Capture the cell that displays the provided text and extract its [X, Y] central coordinate. 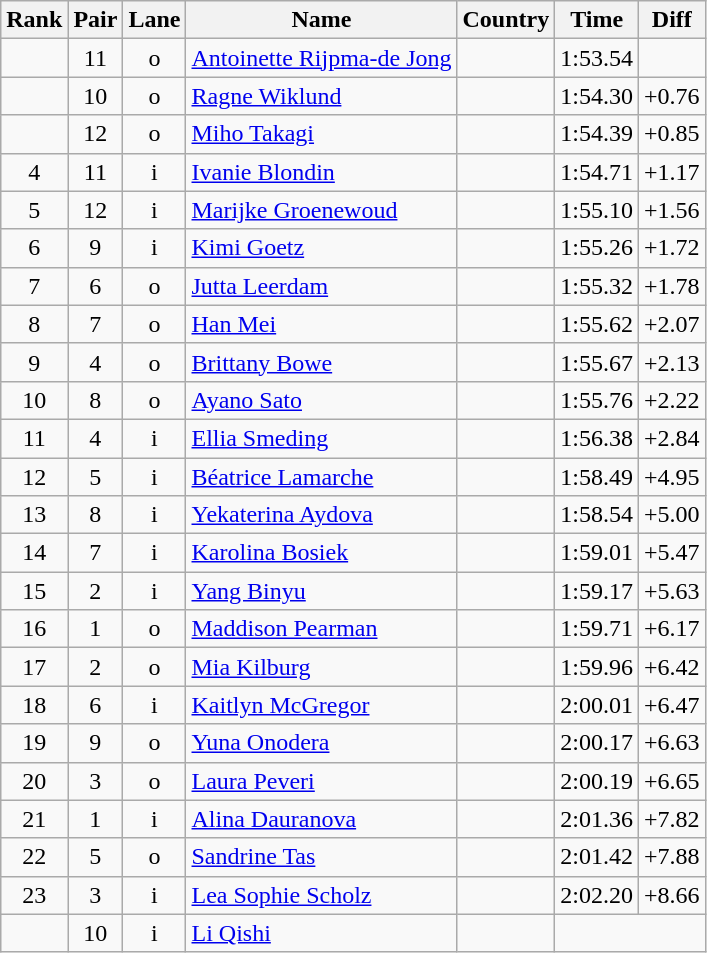
2:00.17 [597, 743]
2:02.20 [597, 895]
2:00.19 [597, 781]
Laura Peveri [322, 781]
1:58.49 [597, 477]
1:55.76 [597, 400]
+6.65 [672, 781]
+7.88 [672, 857]
Maddison Pearman [322, 629]
+4.95 [672, 477]
2:01.36 [597, 819]
1:59.17 [597, 591]
+2.07 [672, 324]
+2.84 [672, 438]
2:00.01 [597, 705]
15 [34, 591]
+1.56 [672, 210]
Rank [34, 20]
1:59.96 [597, 667]
1:55.67 [597, 362]
Diff [672, 20]
Kimi Goetz [322, 248]
1:55.10 [597, 210]
Time [597, 20]
+1.17 [672, 172]
2:01.42 [597, 857]
+2.13 [672, 362]
20 [34, 781]
Miho Takagi [322, 134]
1:55.62 [597, 324]
Pair [96, 20]
Yuna Onodera [322, 743]
Mia Kilburg [322, 667]
19 [34, 743]
17 [34, 667]
+7.82 [672, 819]
23 [34, 895]
Karolina Bosiek [322, 553]
1:58.54 [597, 515]
Sandrine Tas [322, 857]
Alina Dauranova [322, 819]
1:56.38 [597, 438]
1:53.54 [597, 58]
Yang Binyu [322, 591]
Marijke Groenewoud [322, 210]
Kaitlyn McGregor [322, 705]
1:59.01 [597, 553]
18 [34, 705]
Ellia Smeding [322, 438]
1:55.32 [597, 286]
1:59.71 [597, 629]
Béatrice Lamarche [322, 477]
+0.76 [672, 96]
Name [322, 20]
Antoinette Rijpma-de Jong [322, 58]
+6.47 [672, 705]
13 [34, 515]
Ivanie Blondin [322, 172]
Yekaterina Aydova [322, 515]
+5.00 [672, 515]
+6.42 [672, 667]
Brittany Bowe [322, 362]
Lea Sophie Scholz [322, 895]
+2.22 [672, 400]
21 [34, 819]
Han Mei [322, 324]
Ragne Wiklund [322, 96]
14 [34, 553]
1:54.71 [597, 172]
16 [34, 629]
+6.17 [672, 629]
+6.63 [672, 743]
+1.72 [672, 248]
Country [506, 20]
1:54.30 [597, 96]
1:55.26 [597, 248]
+5.47 [672, 553]
22 [34, 857]
+1.78 [672, 286]
1:54.39 [597, 134]
Lane [154, 20]
Ayano Sato [322, 400]
Jutta Leerdam [322, 286]
+0.85 [672, 134]
Li Qishi [322, 933]
+5.63 [672, 591]
+8.66 [672, 895]
